Pinpoint the cell where the given text exists, returning its [X, Y] midpoint coordinate. 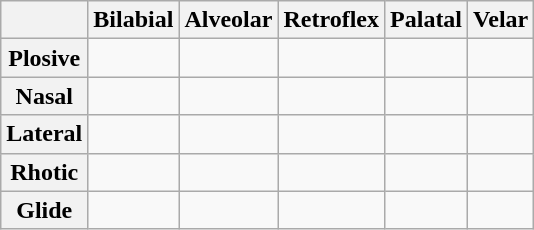
Lateral [44, 134]
Glide [44, 210]
Rhotic [44, 172]
Bilabial [134, 20]
Nasal [44, 96]
Retroflex [332, 20]
Plosive [44, 58]
Palatal [426, 20]
Velar [501, 20]
Alveolar [228, 20]
